Output the [x, y] coordinate of the center of the cell containing the given text.  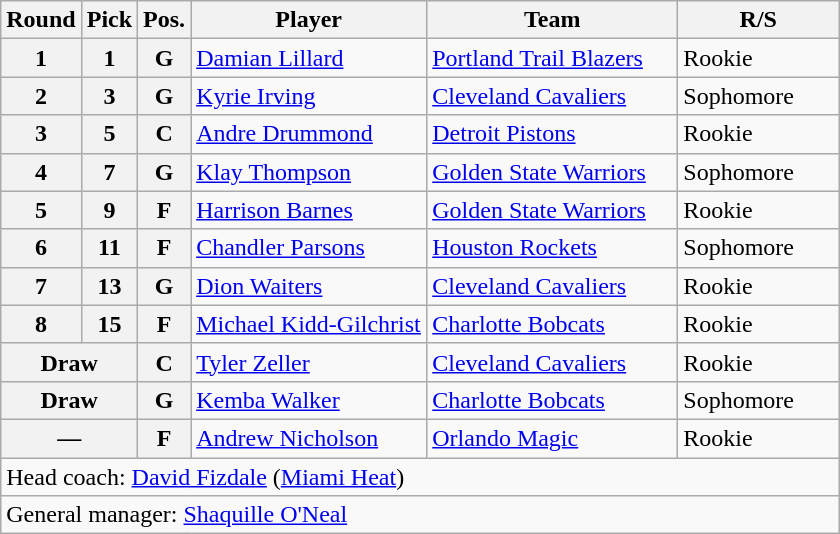
Tyler Zeller [309, 362]
Kemba Walker [309, 400]
— [70, 438]
4 [41, 172]
Harrison Barnes [309, 210]
General manager: Shaquille O'Neal [420, 515]
11 [109, 248]
Houston Rockets [552, 248]
8 [41, 324]
Pos. [164, 20]
2 [41, 96]
Player [309, 20]
Round [41, 20]
Andre Drummond [309, 134]
Andrew Nicholson [309, 438]
R/S [758, 20]
Damian Lillard [309, 58]
Kyrie Irving [309, 96]
6 [41, 248]
Head coach: David Fizdale (Miami Heat) [420, 477]
Klay Thompson [309, 172]
Team [552, 20]
Pick [109, 20]
Orlando Magic [552, 438]
Michael Kidd-Gilchrist [309, 324]
Dion Waiters [309, 286]
Detroit Pistons [552, 134]
15 [109, 324]
Portland Trail Blazers [552, 58]
Chandler Parsons [309, 248]
9 [109, 210]
13 [109, 286]
